Identify which cell holds the provided text, then report its (x, y) central coordinate. 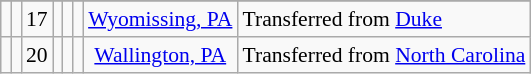
17 (37, 19)
Wallington, PA (160, 55)
Wyomissing, PA (160, 19)
Transferred from Duke (384, 19)
20 (37, 55)
Transferred from North Carolina (384, 55)
